Find where the given text appears and provide that cell's center as [X, Y] coordinate. 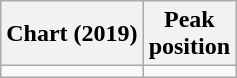
Chart (2019) [72, 34]
Peakposition [189, 34]
